Scan for the cell matching the given text and deliver its [X, Y] coordinate at center. 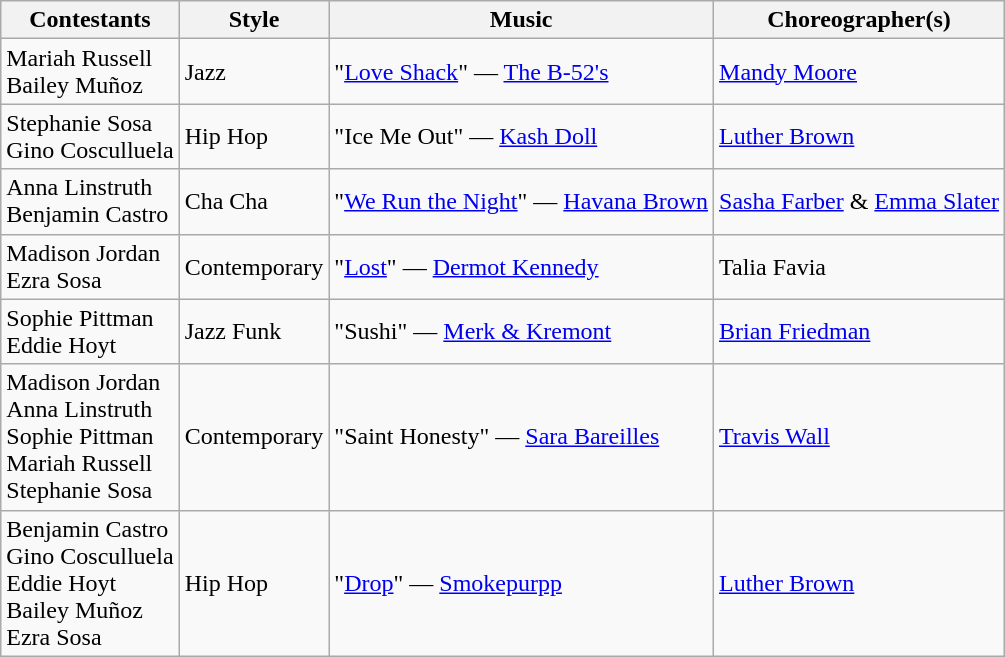
Style [254, 20]
Madison JordanEzra Sosa [90, 266]
Travis Wall [860, 437]
Sasha Farber & Emma Slater [860, 202]
Brian Friedman [860, 332]
"Saint Honesty" — Sara Bareilles [522, 437]
"Sushi" — Merk & Kremont [522, 332]
Anna LinstruthBenjamin Castro [90, 202]
"Love Shack" — The B-52's [522, 72]
"We Run the Night" — Havana Brown [522, 202]
Talia Favia [860, 266]
Stephanie SosaGino Cosculluela [90, 136]
Jazz [254, 72]
Choreographer(s) [860, 20]
"Lost" — Dermot Kennedy [522, 266]
"Ice Me Out" — Kash Doll [522, 136]
Contestants [90, 20]
Mariah RussellBailey Muñoz [90, 72]
Music [522, 20]
Madison JordanAnna LinstruthSophie PittmanMariah RussellStephanie Sosa [90, 437]
Mandy Moore [860, 72]
Sophie PittmanEddie Hoyt [90, 332]
"Drop" — Smokepurpp [522, 583]
Cha Cha [254, 202]
Benjamin CastroGino CosculluelaEddie HoytBailey MuñozEzra Sosa [90, 583]
Jazz Funk [254, 332]
